Search for the cell housing the specified text and yield its [X, Y] center coordinate. 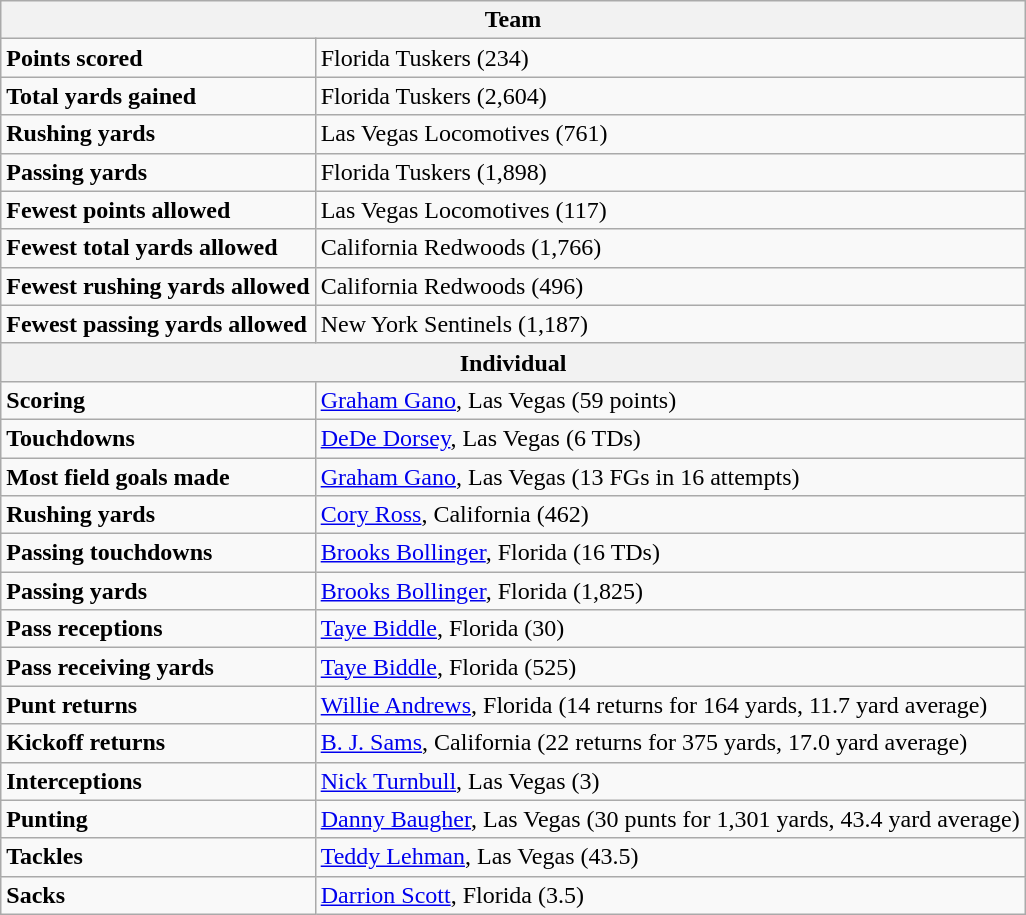
Points scored [158, 58]
Individual [514, 362]
Total yards gained [158, 96]
Fewest points allowed [158, 210]
Team [514, 20]
Fewest passing yards allowed [158, 324]
Teddy Lehman, Las Vegas (43.5) [670, 857]
Scoring [158, 400]
Taye Biddle, Florida (525) [670, 667]
Taye Biddle, Florida (30) [670, 629]
Danny Baugher, Las Vegas (30 punts for 1,301 yards, 43.4 yard average) [670, 819]
Graham Gano, Las Vegas (59 points) [670, 400]
Most field goals made [158, 477]
Kickoff returns [158, 743]
Darrion Scott, Florida (3.5) [670, 895]
Pass receptions [158, 629]
Sacks [158, 895]
Florida Tuskers (2,604) [670, 96]
California Redwoods (496) [670, 286]
Cory Ross, California (462) [670, 515]
Punt returns [158, 705]
Graham Gano, Las Vegas (13 FGs in 16 attempts) [670, 477]
Passing touchdowns [158, 553]
DeDe Dorsey, Las Vegas (6 TDs) [670, 438]
Fewest total yards allowed [158, 248]
Punting [158, 819]
Brooks Bollinger, Florida (16 TDs) [670, 553]
Willie Andrews, Florida (14 returns for 164 yards, 11.7 yard average) [670, 705]
Florida Tuskers (234) [670, 58]
Fewest rushing yards allowed [158, 286]
California Redwoods (1,766) [670, 248]
B. J. Sams, California (22 returns for 375 yards, 17.0 yard average) [670, 743]
New York Sentinels (1,187) [670, 324]
Interceptions [158, 781]
Brooks Bollinger, Florida (1,825) [670, 591]
Pass receiving yards [158, 667]
Las Vegas Locomotives (761) [670, 134]
Tackles [158, 857]
Florida Tuskers (1,898) [670, 172]
Las Vegas Locomotives (117) [670, 210]
Touchdowns [158, 438]
Nick Turnbull, Las Vegas (3) [670, 781]
